Output the (x, y) coordinate of the center of the cell containing the given text.  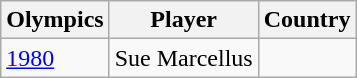
Olympics (55, 20)
Player (184, 20)
1980 (55, 58)
Country (307, 20)
Sue Marcellus (184, 58)
